Output the [x, y] coordinate of the center of the cell containing the given text.  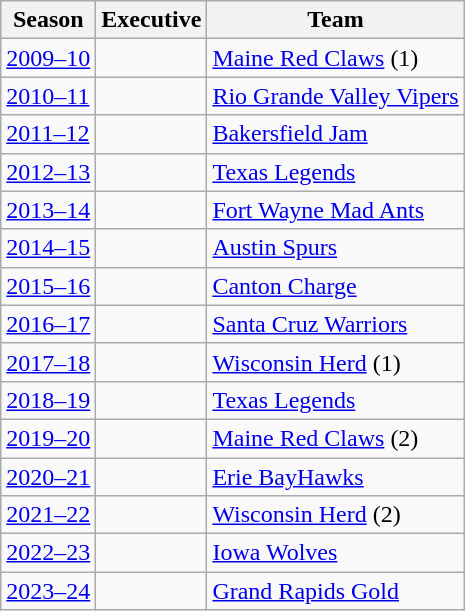
2018–19 [48, 400]
2012–13 [48, 172]
Maine Red Claws (1) [336, 58]
Bakersfield Jam [336, 134]
Rio Grande Valley Vipers [336, 96]
Erie BayHawks [336, 477]
Canton Charge [336, 286]
2011–12 [48, 134]
2009–10 [48, 58]
2013–14 [48, 210]
2010–11 [48, 96]
Wisconsin Herd (2) [336, 515]
Grand Rapids Gold [336, 591]
2015–16 [48, 286]
2017–18 [48, 362]
2022–23 [48, 553]
Fort Wayne Mad Ants [336, 210]
2016–17 [48, 324]
Santa Cruz Warriors [336, 324]
Team [336, 20]
Season [48, 20]
2019–20 [48, 438]
Iowa Wolves [336, 553]
Wisconsin Herd (1) [336, 362]
Executive [152, 20]
2014–15 [48, 248]
Austin Spurs [336, 248]
2021–22 [48, 515]
Maine Red Claws (2) [336, 438]
2020–21 [48, 477]
2023–24 [48, 591]
